From the cell containing the given text, extract its center point as (X, Y) coordinate. 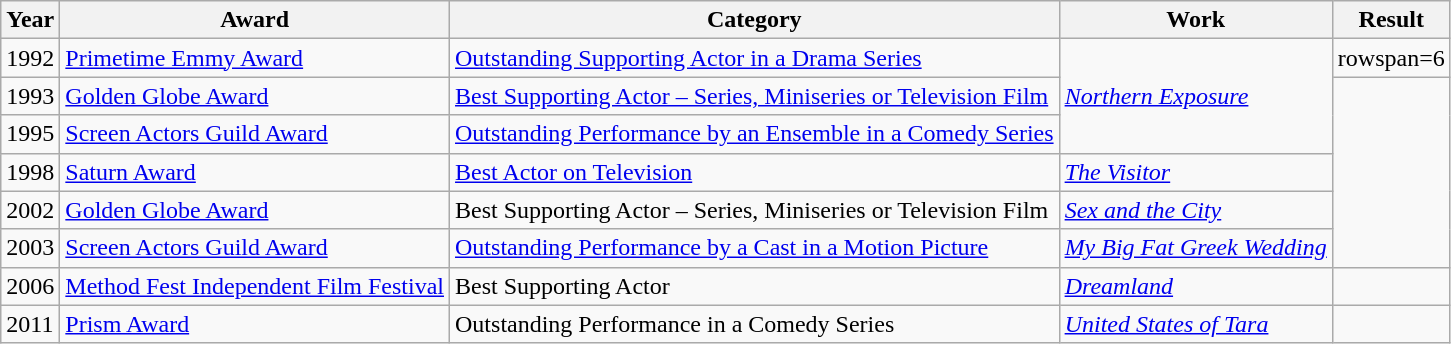
Dreamland (1196, 286)
Saturn Award (255, 172)
2006 (30, 286)
Northern Exposure (1196, 96)
1993 (30, 96)
The Visitor (1196, 172)
Year (30, 20)
1992 (30, 58)
Best Supporting Actor (755, 286)
Method Fest Independent Film Festival (255, 286)
1995 (30, 134)
rowspan=6 (1391, 58)
Outstanding Supporting Actor in a Drama Series (755, 58)
United States of Tara (1196, 324)
Category (755, 20)
Result (1391, 20)
Award (255, 20)
My Big Fat Greek Wedding (1196, 248)
Best Actor on Television (755, 172)
1998 (30, 172)
Prism Award (255, 324)
Outstanding Performance by a Cast in a Motion Picture (755, 248)
2011 (30, 324)
2002 (30, 210)
Primetime Emmy Award (255, 58)
2003 (30, 248)
Outstanding Performance in a Comedy Series (755, 324)
Sex and the City (1196, 210)
Outstanding Performance by an Ensemble in a Comedy Series (755, 134)
Work (1196, 20)
